Identify which cell holds the provided text, then report its (x, y) central coordinate. 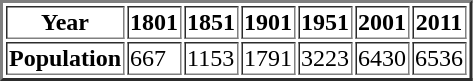
Population (65, 58)
3223 (325, 58)
1851 (211, 22)
6536 (439, 58)
1153 (211, 58)
2011 (439, 22)
2001 (382, 22)
Year (65, 22)
667 (154, 58)
1801 (154, 22)
1951 (325, 22)
1791 (268, 58)
1901 (268, 22)
6430 (382, 58)
